Capture the cell that displays the provided text and extract its [X, Y] central coordinate. 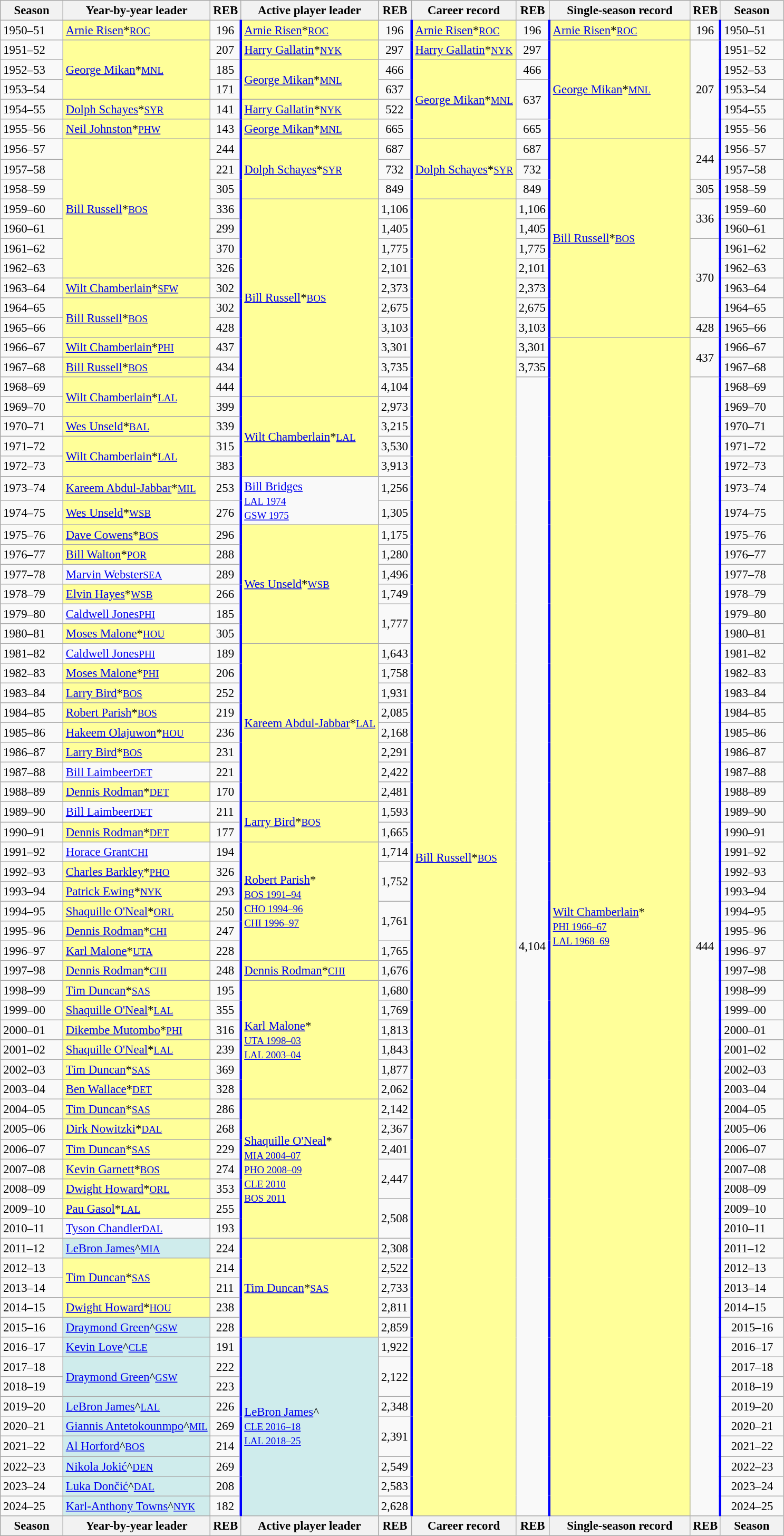
2,508 [394, 1218]
2,168 [394, 733]
194 [226, 852]
Pau Gasol*LAL [136, 1209]
1,877 [394, 1070]
2,447 [394, 1179]
328 [226, 1089]
2,348 [394, 1407]
Robert Parish*BOS 1991–94CHO 1994–96CHI 1996–97 [309, 901]
1,758 [394, 673]
355 [226, 1010]
2,085 [394, 713]
3,913 [394, 467]
LeBron James^MIA [136, 1248]
2,859 [394, 1328]
2,733 [394, 1288]
Karl Malone*UTA 1998–03LAL 2003–04 [309, 1040]
353 [226, 1189]
1,761 [394, 921]
2,811 [394, 1308]
274 [226, 1169]
1,680 [394, 990]
316 [226, 1030]
315 [226, 447]
268 [226, 1129]
193 [226, 1229]
Horace GrantCHI [136, 852]
Hakeem Olajuwon*HOU [136, 733]
Nikola Jokić^DEN [136, 1466]
229 [226, 1149]
288 [226, 554]
3,530 [394, 447]
Dwight Howard*ORL [136, 1189]
Dirk Nowitzki*DAL [136, 1129]
226 [226, 1407]
2,549 [394, 1466]
Karl-Anthony Towns^NYK [136, 1506]
2,522 [394, 1268]
2,422 [394, 772]
Karl Malone*UTA [136, 951]
Kareem Abdul-Jabbar*LAL [309, 722]
171 [226, 90]
231 [226, 752]
2,628 [394, 1506]
247 [226, 931]
219 [226, 713]
Wilt Chamberlain*PHI 1966–67LAL 1968–69 [620, 926]
289 [226, 574]
Charles Barkley*PHO [136, 872]
Kevin Garnett*BOS [136, 1169]
Robert Parish*BOS [136, 713]
2,973 [394, 407]
Ben Wallace*DET [136, 1089]
2,122 [394, 1377]
182 [226, 1506]
Neil Johnston*PHW [136, 129]
143 [226, 129]
2,583 [394, 1486]
LeBron James^CLE 2016–18LAL 2018–25 [309, 1426]
434 [226, 368]
253 [226, 488]
Patrick Ewing*NYK [136, 891]
1,931 [394, 693]
Tyson ChandlerDAL [136, 1229]
1,765 [394, 951]
1,749 [394, 594]
239 [226, 1050]
1,643 [394, 653]
286 [226, 1109]
1,752 [394, 882]
Marvin WebsterSEA [136, 574]
1,777 [394, 623]
236 [226, 733]
Elvin Hayes*WSB [136, 594]
Giannis Antetokounmpo^MIL [136, 1426]
1,175 [394, 535]
2,291 [394, 752]
2,391 [394, 1436]
522 [394, 110]
Shaquille O'Neal*MIA 2004–07PHO 2008–09CLE 2010BOS 2011 [309, 1168]
Moses Malone*PHI [136, 673]
Al Horford^BOS [136, 1446]
1,256 [394, 488]
383 [226, 467]
Moses Malone*HOU [136, 634]
2,142 [394, 1109]
206 [226, 673]
2,062 [394, 1089]
339 [226, 427]
1,280 [394, 554]
296 [226, 535]
399 [226, 407]
141 [226, 110]
252 [226, 693]
Wes Unseld*BAL [136, 427]
2,481 [394, 793]
Bill BridgesLAL 1974GSW 1975 [309, 500]
1,593 [394, 812]
189 [226, 653]
2,367 [394, 1129]
293 [226, 891]
1,676 [394, 971]
1,714 [394, 852]
250 [226, 911]
299 [226, 228]
1,843 [394, 1050]
Dave Cowens*BOS [136, 535]
Shaquille O'Neal*ORL [136, 911]
1,665 [394, 832]
Wilt Chamberlain*SFW [136, 288]
1,922 [394, 1347]
LeBron James^LAL [136, 1407]
170 [226, 793]
Dikembe Mutombo*PHI [136, 1030]
191 [226, 1347]
Wilt Chamberlain*PHI [136, 347]
248 [226, 971]
2,308 [394, 1248]
224 [226, 1248]
Kevin Love^CLE [136, 1347]
223 [226, 1387]
1,769 [394, 1010]
Bill Walton*POR [136, 554]
266 [226, 594]
208 [226, 1486]
255 [226, 1209]
177 [226, 832]
1,813 [394, 1030]
2,401 [394, 1149]
369 [226, 1070]
3,215 [394, 427]
1,305 [394, 513]
276 [226, 513]
Luka Dončić^DAL [136, 1486]
1,496 [394, 574]
238 [226, 1308]
Dwight Howard*HOU [136, 1308]
195 [226, 990]
Kareem Abdul-Jabbar*MIL [136, 488]
222 [226, 1367]
